Locate the cell with the specified text and output its [x, y] center coordinate. 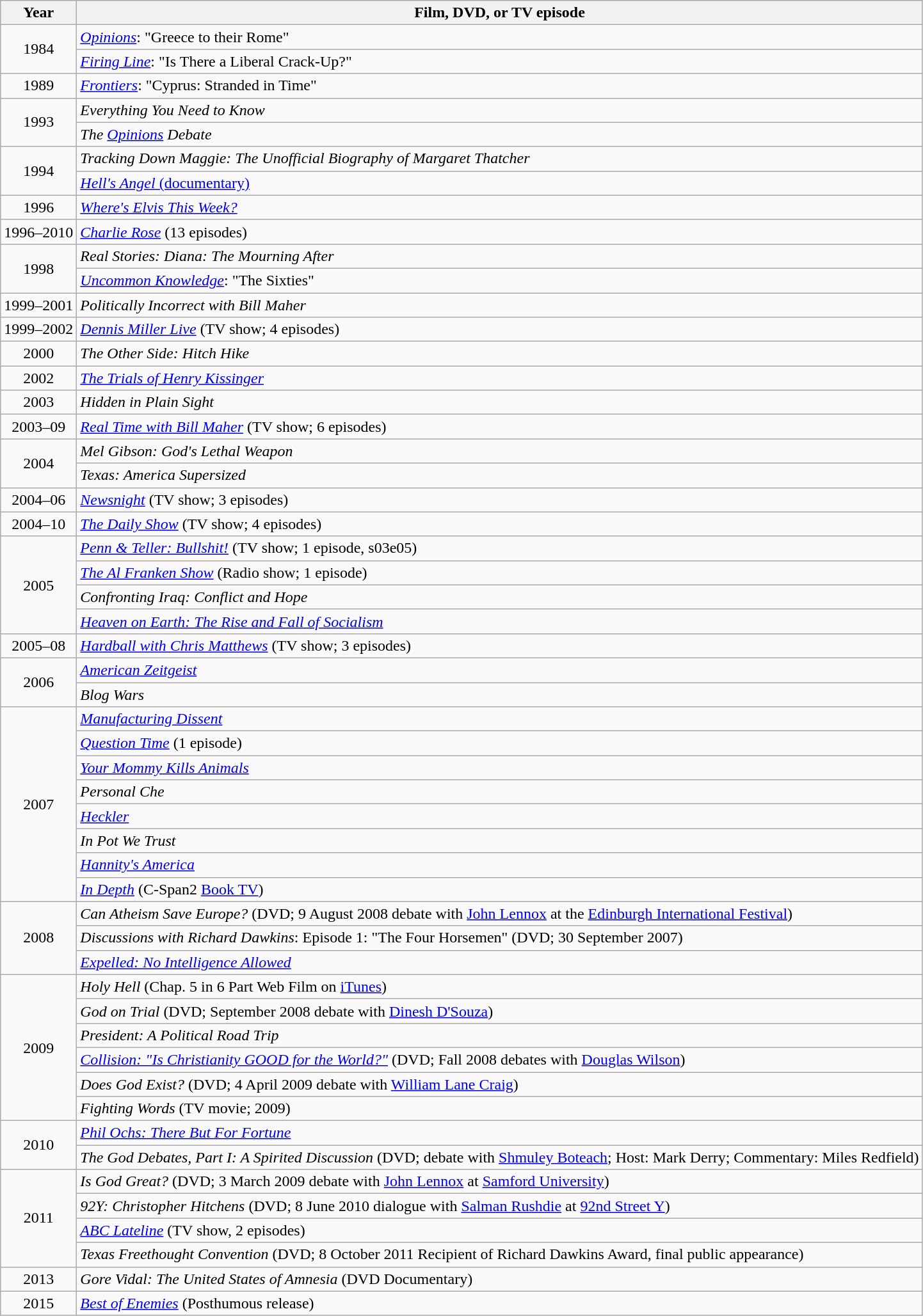
In Depth (C-Span2 Book TV) [499, 889]
Penn & Teller: Bullshit! (TV show; 1 episode, s03e05) [499, 548]
The Other Side: Hitch Hike [499, 354]
Uncommon Knowledge: "The Sixties" [499, 280]
Texas: America Supersized [499, 475]
2015 [38, 1303]
Everything You Need to Know [499, 110]
Heckler [499, 816]
Hidden in Plain Sight [499, 402]
Real Stories: Diana: The Mourning After [499, 256]
Confronting Iraq: Conflict and Hope [499, 597]
Frontiers: "Cyprus: Stranded in Time" [499, 86]
Where's Elvis This Week? [499, 207]
2004–06 [38, 500]
Gore Vidal: The United States of Amnesia (DVD Documentary) [499, 1279]
1999–2002 [38, 329]
2004 [38, 463]
2008 [38, 938]
Hannity's America [499, 865]
1999–2001 [38, 305]
2005–08 [38, 646]
The God Debates, Part I: A Spirited Discussion (DVD; debate with Shmuley Boteach; Host: Mark Derry; Commentary: Miles Redfield) [499, 1157]
2009 [38, 1047]
Texas Freethought Convention (DVD; 8 October 2011 Recipient of Richard Dawkins Award, final public appearance) [499, 1255]
2002 [38, 378]
Heaven on Earth: The Rise and Fall of Socialism [499, 621]
Politically Incorrect with Bill Maher [499, 305]
1996–2010 [38, 232]
Hardball with Chris Matthews (TV show; 3 episodes) [499, 646]
God on Trial (DVD; September 2008 debate with Dinesh D'Souza) [499, 1011]
In Pot We Trust [499, 841]
Phil Ochs: There But For Fortune [499, 1133]
Blog Wars [499, 694]
1993 [38, 122]
Newsnight (TV show; 3 episodes) [499, 500]
2005 [38, 585]
2003–09 [38, 427]
Opinions: "Greece to their Rome" [499, 37]
Real Time with Bill Maher (TV show; 6 episodes) [499, 427]
Charlie Rose (13 episodes) [499, 232]
ABC Lateline (TV show, 2 episodes) [499, 1230]
The Daily Show (TV show; 4 episodes) [499, 524]
2011 [38, 1218]
Your Mommy Kills Animals [499, 768]
2000 [38, 354]
2010 [38, 1145]
Personal Che [499, 792]
2007 [38, 804]
Mel Gibson: God's Lethal Weapon [499, 451]
Can Atheism Save Europe? (DVD; 9 August 2008 debate with John Lennox at the Edinburgh International Festival) [499, 914]
2003 [38, 402]
Tracking Down Maggie: The Unofficial Biography of Margaret Thatcher [499, 159]
2004–10 [38, 524]
Does God Exist? (DVD; 4 April 2009 debate with William Lane Craig) [499, 1084]
The Opinions Debate [499, 134]
The Trials of Henry Kissinger [499, 378]
2013 [38, 1279]
Film, DVD, or TV episode [499, 13]
1996 [38, 207]
1984 [38, 49]
Question Time (1 episode) [499, 743]
Manufacturing Dissent [499, 719]
Year [38, 13]
Dennis Miller Live (TV show; 4 episodes) [499, 329]
1998 [38, 268]
Hell's Angel (documentary) [499, 183]
President: A Political Road Trip [499, 1035]
Best of Enemies (Posthumous release) [499, 1303]
Firing Line: "Is There a Liberal Crack-Up?" [499, 61]
Holy Hell (Chap. 5 in 6 Part Web Film on iTunes) [499, 987]
Collision: "Is Christianity GOOD for the World?" (DVD; Fall 2008 debates with Douglas Wilson) [499, 1059]
Expelled: No Intelligence Allowed [499, 962]
American Zeitgeist [499, 670]
Discussions with Richard Dawkins: Episode 1: "The Four Horsemen" (DVD; 30 September 2007) [499, 938]
Is God Great? (DVD; 3 March 2009 debate with John Lennox at Samford University) [499, 1182]
The Al Franken Show (Radio show; 1 episode) [499, 573]
2006 [38, 682]
92Y: Christopher Hitchens (DVD; 8 June 2010 dialogue with Salman Rushdie at 92nd Street Y) [499, 1206]
Fighting Words (TV movie; 2009) [499, 1109]
1994 [38, 171]
1989 [38, 86]
